Pinpoint the cell where the given text exists, returning its [x, y] midpoint coordinate. 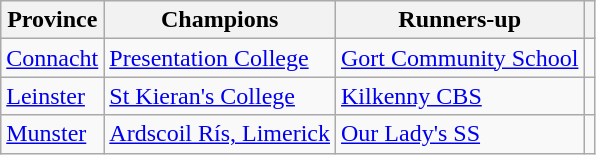
Ardscoil Rís, Limerick [220, 134]
Champions [220, 20]
Province [52, 20]
Presentation College [220, 58]
Leinster [52, 96]
Our Lady's SS [460, 134]
Munster [52, 134]
Gort Community School [460, 58]
Kilkenny CBS [460, 96]
St Kieran's College [220, 96]
Runners-up [460, 20]
Connacht [52, 58]
